Pinpoint the cell where the given text exists, returning its [x, y] midpoint coordinate. 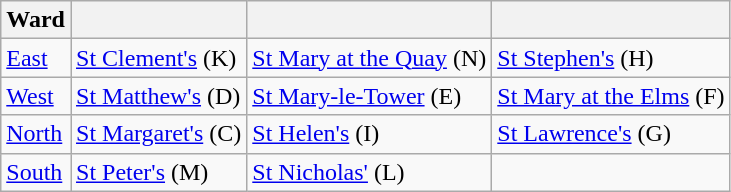
St Mary at the Elms (F) [611, 96]
St Nicholas' (L) [370, 172]
South [36, 172]
Ward [36, 20]
St Peter's (M) [158, 172]
North [36, 134]
St Margaret's (C) [158, 134]
St Stephen's (H) [611, 58]
St Lawrence's (G) [611, 134]
West [36, 96]
St Clement's (K) [158, 58]
St Helen's (I) [370, 134]
St Mary at the Quay (N) [370, 58]
St Mary-le-Tower (E) [370, 96]
St Matthew's (D) [158, 96]
East [36, 58]
